Identify which cell holds the provided text, then report its (X, Y) central coordinate. 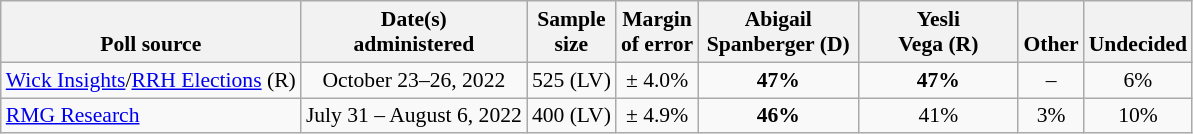
6% (1138, 80)
Samplesize (572, 32)
46% (778, 116)
400 (LV) (572, 116)
Wick Insights/RRH Elections (R) (151, 80)
525 (LV) (572, 80)
Undecided (1138, 32)
10% (1138, 116)
RMG Research (151, 116)
– (1050, 80)
July 31 – August 6, 2022 (414, 116)
± 4.9% (657, 116)
± 4.0% (657, 80)
Date(s)administered (414, 32)
Marginof error (657, 32)
AbigailSpanberger (D) (778, 32)
Other (1050, 32)
YesliVega (R) (938, 32)
Poll source (151, 32)
41% (938, 116)
3% (1050, 116)
October 23–26, 2022 (414, 80)
